Return the (X, Y) coordinate for the center point of the cell that contains the specified text.  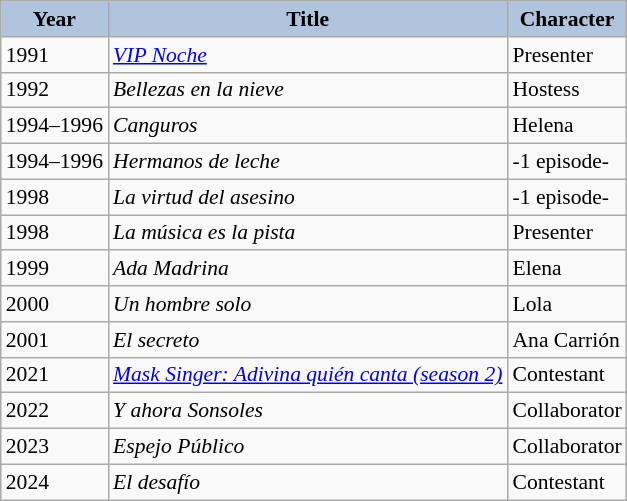
Mask Singer: Adivina quién canta (season 2) (308, 375)
Hermanos de leche (308, 162)
Canguros (308, 126)
Helena (566, 126)
2001 (54, 340)
La virtud del asesino (308, 197)
El desafío (308, 482)
Espejo Público (308, 447)
Elena (566, 269)
2000 (54, 304)
1999 (54, 269)
2023 (54, 447)
1992 (54, 90)
2021 (54, 375)
Ana Carrión (566, 340)
Ada Madrina (308, 269)
Year (54, 19)
La música es la pista (308, 233)
VIP Noche (308, 55)
El secreto (308, 340)
2022 (54, 411)
Hostess (566, 90)
Y ahora Sonsoles (308, 411)
1991 (54, 55)
Bellezas en la nieve (308, 90)
2024 (54, 482)
Lola (566, 304)
Un hombre solo (308, 304)
Title (308, 19)
Character (566, 19)
